Output the [x, y] coordinate of the center of the cell containing the given text.  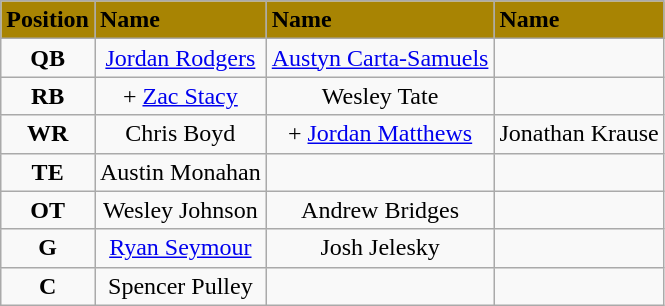
Jordan Rodgers [180, 58]
RB [48, 96]
C [48, 286]
Chris Boyd [180, 134]
Spencer Pulley [180, 286]
Ryan Seymour [180, 248]
+ Jordan Matthews [380, 134]
Jonathan Krause [579, 134]
Andrew Bridges [380, 210]
Josh Jelesky [380, 248]
WR [48, 134]
OT [48, 210]
Austyn Carta-Samuels [380, 58]
+ Zac Stacy [180, 96]
QB [48, 58]
Position [48, 20]
Austin Monahan [180, 172]
Wesley Johnson [180, 210]
Wesley Tate [380, 96]
TE [48, 172]
G [48, 248]
